Pinpoint the cell where the given text exists, returning its (x, y) midpoint coordinate. 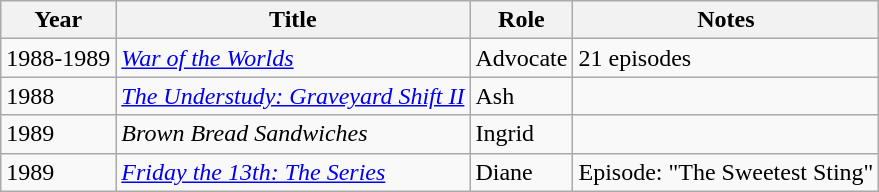
21 episodes (726, 58)
Diane (522, 172)
Advocate (522, 58)
Ash (522, 96)
1988 (58, 96)
The Understudy: Graveyard Shift II (293, 96)
Friday the 13th: The Series (293, 172)
Episode: "The Sweetest Sting" (726, 172)
War of the Worlds (293, 58)
Notes (726, 20)
Brown Bread Sandwiches (293, 134)
Year (58, 20)
Title (293, 20)
1988-1989 (58, 58)
Role (522, 20)
Ingrid (522, 134)
